For the text-containing cell, return its midpoint in (x, y) coordinate format. 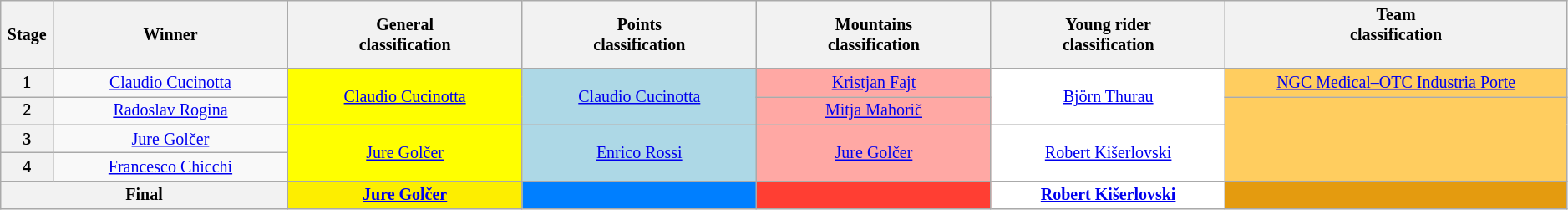
Stage (27, 35)
Francesco Chicchi (170, 167)
Radoslav Rogina (170, 110)
Teamclassification (1396, 35)
3 (27, 139)
Winner (170, 35)
Pointsclassification (640, 35)
Final (145, 194)
Kristjan Fajt (874, 84)
Mitja Mahorič (874, 110)
Young riderclassification (1108, 35)
2 (27, 110)
Björn Thurau (1108, 97)
Generalclassification (404, 35)
1 (27, 84)
Enrico Rossi (640, 152)
Mountainsclassification (874, 35)
4 (27, 167)
NGC Medical–OTC Industria Porte (1396, 84)
